From the cell containing the given text, extract its center point as [X, Y] coordinate. 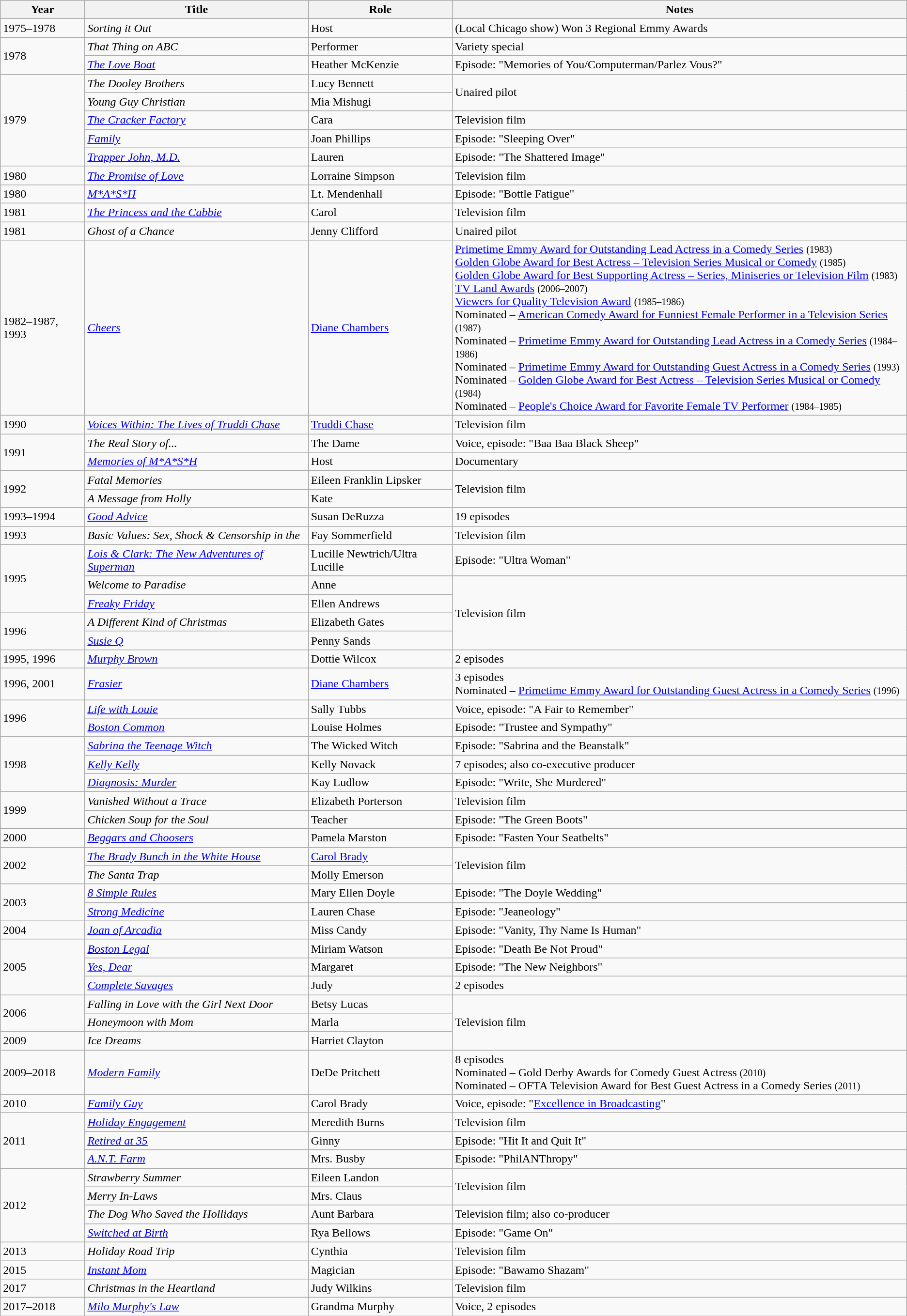
The Dooley Brothers [197, 83]
Episode: "Ultra Woman" [680, 560]
19 episodes [680, 517]
Family Guy [197, 1104]
Merry In-Laws [197, 1196]
Pamela Marston [380, 838]
Susan DeRuzza [380, 517]
The Cracker Factory [197, 120]
2006 [43, 1013]
Mrs. Busby [380, 1159]
Heather McKenzie [380, 65]
Voice, episode: "Baa Baa Black Sheep" [680, 443]
Sorting it Out [197, 28]
Modern Family [197, 1072]
The Real Story of... [197, 443]
Ginny [380, 1141]
Episode: "Hit It and Quit It" [680, 1141]
Teacher [380, 820]
Vanished Without a Trace [197, 801]
Voice, 2 episodes [680, 1306]
Molly Emerson [380, 875]
Voice, episode: "A Fair to Remember" [680, 709]
Life with Louie [197, 709]
Jenny Clifford [380, 231]
Frasier [197, 684]
Welcome to Paradise [197, 585]
Episode: "Sabrina and the Beanstalk" [680, 746]
Basic Values: Sex, Shock & Censorship in the [197, 535]
2012 [43, 1205]
Boston Legal [197, 948]
Episode: "Vanity, Thy Name Is Human" [680, 930]
Kelly Novack [380, 764]
Strong Medicine [197, 912]
Fay Sommerfield [380, 535]
DeDe Pritchett [380, 1072]
Joan Phillips [380, 139]
Freaky Friday [197, 604]
2000 [43, 838]
Ghost of a Chance [197, 231]
8 Simple Rules [197, 893]
Lorraine Simpson [380, 175]
M*A*S*H [197, 194]
Episode: "Bawamo Shazam" [680, 1270]
The Dog Who Saved the Hollidays [197, 1214]
Retired at 35 [197, 1141]
Voices Within: The Lives of Truddi Chase [197, 425]
Sabrina the Teenage Witch [197, 746]
Boston Common [197, 728]
Lauren [380, 157]
1995, 1996 [43, 659]
Miss Candy [380, 930]
Complete Savages [197, 985]
Louise Holmes [380, 728]
(Local Chicago show) Won 3 Regional Emmy Awards [680, 28]
1993–1994 [43, 517]
Kate [380, 498]
Episode: "The Shattered Image" [680, 157]
Ice Dreams [197, 1041]
Judy Wilkins [380, 1288]
Television film; also co-producer [680, 1214]
1975–1978 [43, 28]
7 episodes; also co-executive producer [680, 764]
Instant Mom [197, 1270]
The Princess and the Cabbie [197, 212]
1995 [43, 578]
2003 [43, 902]
2011 [43, 1141]
That Thing on ABC [197, 46]
Lois & Clark: The New Adventures of Superman [197, 560]
Episode: "Bottle Fatigue" [680, 194]
The Brady Bunch in the White House [197, 856]
The Love Boat [197, 65]
Year [43, 10]
2009 [43, 1041]
2013 [43, 1251]
Christmas in the Heartland [197, 1288]
2017 [43, 1288]
Holiday Engagement [197, 1122]
Lucille Newtrich/Ultra Lucille [380, 560]
Judy [380, 985]
Variety special [680, 46]
2017–2018 [43, 1306]
Episode: "The New Neighbors" [680, 967]
Harriet Clayton [380, 1041]
Episode: "The Green Boots" [680, 820]
Cynthia [380, 1251]
Role [380, 10]
2005 [43, 967]
Notes [680, 10]
A Different Kind of Christmas [197, 622]
Kay Ludlow [380, 783]
Performer [380, 46]
Eileen Landon [380, 1177]
Fatal Memories [197, 480]
2004 [43, 930]
Sally Tubbs [380, 709]
Switched at Birth [197, 1233]
Ellen Andrews [380, 604]
Cara [380, 120]
1992 [43, 489]
Kelly Kelly [197, 764]
1990 [43, 425]
Honeymoon with Mom [197, 1022]
Carol [380, 212]
Joan of Arcadia [197, 930]
Mia Mishugi [380, 102]
Aunt Barbara [380, 1214]
1998 [43, 764]
1979 [43, 120]
Grandma Murphy [380, 1306]
Miriam Watson [380, 948]
Penny Sands [380, 640]
2009–2018 [43, 1072]
Marla [380, 1022]
Mrs. Claus [380, 1196]
Voice, episode: "Excellence in Broadcasting" [680, 1104]
Holiday Road Trip [197, 1251]
Beggars and Choosers [197, 838]
Episode: "Sleeping Over" [680, 139]
Lucy Bennett [380, 83]
Episode: "Fasten Your Seatbelts" [680, 838]
Rya Bellows [380, 1233]
2015 [43, 1270]
1999 [43, 810]
Murphy Brown [197, 659]
Family [197, 139]
Milo Murphy's Law [197, 1306]
Lauren Chase [380, 912]
2010 [43, 1104]
Memories of M*A*S*H [197, 462]
Chicken Soup for the Soul [197, 820]
Falling in Love with the Girl Next Door [197, 1004]
The Santa Trap [197, 875]
Susie Q [197, 640]
Young Guy Christian [197, 102]
Truddi Chase [380, 425]
1978 [43, 56]
Anne [380, 585]
The Wicked Witch [380, 746]
The Dame [380, 443]
A Message from Holly [197, 498]
Trapper John, M.D. [197, 157]
Magician [380, 1270]
3 episodes Nominated – Primetime Emmy Award for Outstanding Guest Actress in a Comedy Series (1996) [680, 684]
Episode: "Death Be Not Proud" [680, 948]
Lt. Mendenhall [380, 194]
Dottie Wilcox [380, 659]
Good Advice [197, 517]
1996, 2001 [43, 684]
Episode: "Write, She Murdered" [680, 783]
Meredith Burns [380, 1122]
Elizabeth Porterson [380, 801]
2002 [43, 866]
A.N.T. Farm [197, 1159]
Diagnosis: Murder [197, 783]
1993 [43, 535]
Episode: "The Doyle Wedding" [680, 893]
Betsy Lucas [380, 1004]
Yes, Dear [197, 967]
Episode: "Trustee and Sympathy" [680, 728]
Strawberry Summer [197, 1177]
Documentary [680, 462]
Mary Ellen Doyle [380, 893]
Episode: "Game On" [680, 1233]
The Promise of Love [197, 175]
Episode: "Jeaneology" [680, 912]
1991 [43, 452]
1982–1987, 1993 [43, 328]
Episode: "Memories of You/Computerman/Parlez Vous?" [680, 65]
Episode: "PhilANThropy" [680, 1159]
Margaret [380, 967]
Eileen Franklin Lipsker [380, 480]
Cheers [197, 328]
Elizabeth Gates [380, 622]
Title [197, 10]
